Detect which cell encompasses the target text, then output its (X, Y) center coordinate. 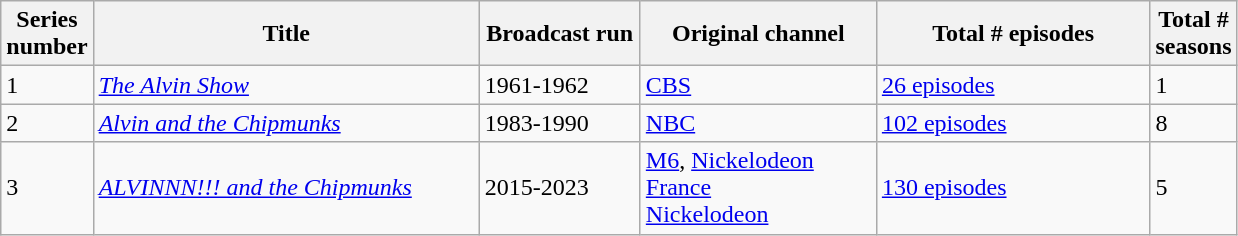
5 (1194, 188)
Total # seasons (1194, 34)
M6, Nickelodeon France Nickelodeon (758, 188)
NBC (758, 123)
3 (47, 188)
130 episodes (1013, 188)
2015-2023 (560, 188)
ALVINNN!!! and the Chipmunks (286, 188)
Original channel (758, 34)
1983-1990 (560, 123)
2 (47, 123)
The Alvin Show (286, 85)
Broadcast run (560, 34)
Alvin and the Chipmunks (286, 123)
8 (1194, 123)
CBS (758, 85)
26 episodes (1013, 85)
Total # episodes (1013, 34)
Title (286, 34)
Series number (47, 34)
102 episodes (1013, 123)
1961-1962 (560, 85)
